Find where the given text appears and provide that cell's center as (X, Y) coordinate. 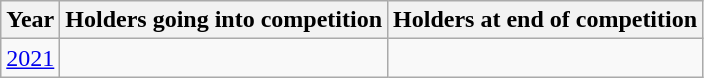
Holders going into competition (224, 20)
Holders at end of competition (546, 20)
2021 (30, 58)
Year (30, 20)
